Scan for the cell matching the given text and deliver its (X, Y) coordinate at center. 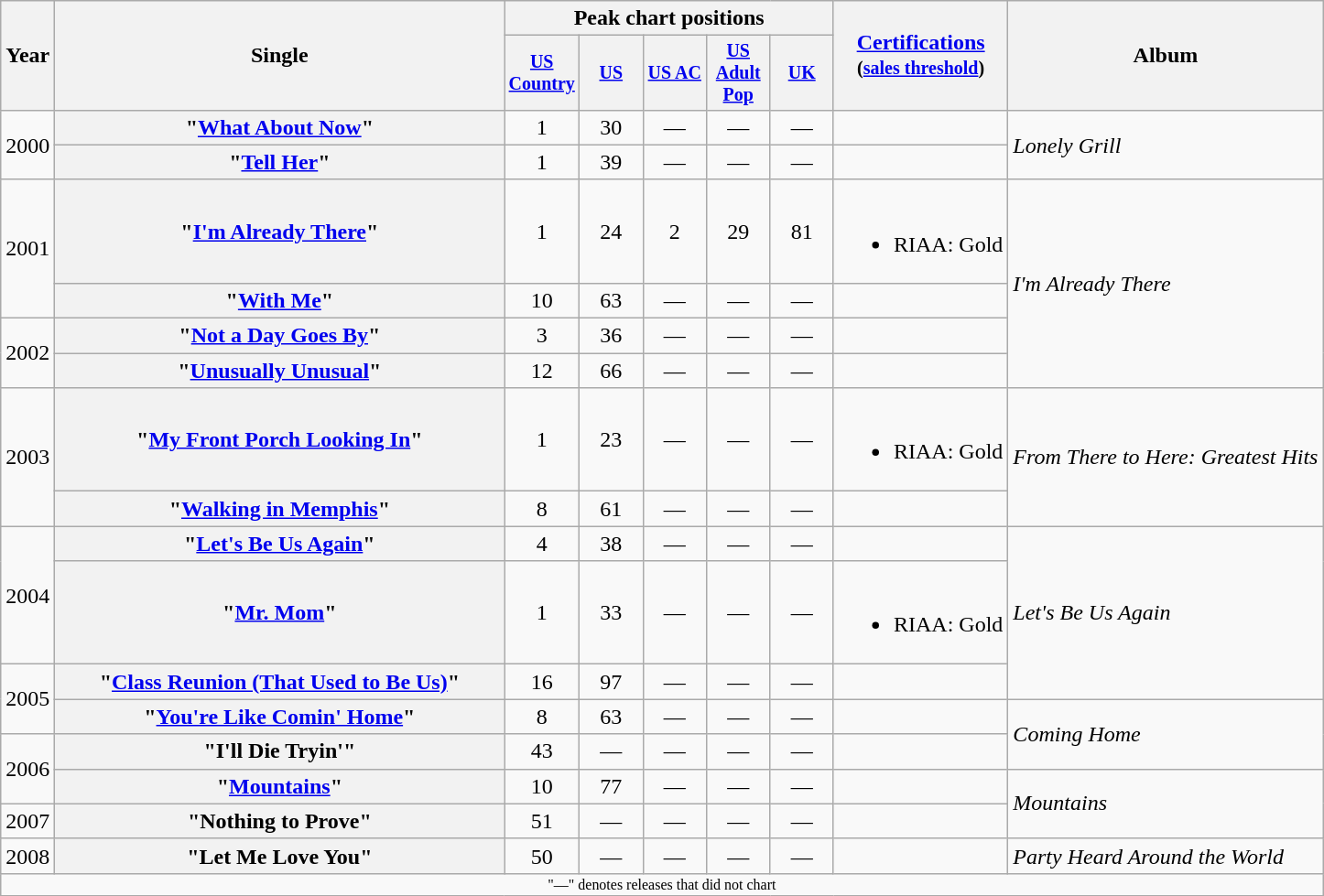
2001 (27, 249)
61 (612, 509)
2007 (27, 821)
US AC (674, 73)
Let's Be Us Again (1166, 613)
UK (802, 73)
"Walking in Memphis" (280, 509)
"—" denotes releases that did not chart (662, 884)
Party Heard Around the World (1166, 856)
"Mountains" (280, 786)
Album (1166, 56)
"My Front Porch Looking In" (280, 439)
Coming Home (1166, 734)
38 (612, 544)
Peak chart positions (669, 18)
Certifications(sales threshold) (920, 56)
30 (612, 127)
23 (612, 439)
"I'm Already There" (280, 231)
81 (802, 231)
From There to Here: Greatest Hits (1166, 458)
US Country (542, 73)
2006 (27, 769)
"Let's Be Us Again" (280, 544)
66 (612, 371)
2 (674, 231)
16 (542, 682)
97 (612, 682)
US Adult Pop (738, 73)
2000 (27, 145)
Year (27, 56)
"What About Now" (280, 127)
"Tell Her" (280, 162)
2002 (27, 353)
2005 (27, 699)
3 (542, 336)
US (612, 73)
77 (612, 786)
"Not a Day Goes By" (280, 336)
"You're Like Comin' Home" (280, 717)
29 (738, 231)
"Unusually Unusual" (280, 371)
2008 (27, 856)
"Let Me Love You" (280, 856)
39 (612, 162)
33 (612, 613)
Single (280, 56)
I'm Already There (1166, 284)
2003 (27, 458)
51 (542, 821)
4 (542, 544)
"Mr. Mom" (280, 613)
2004 (27, 595)
"I'll Die Tryin'" (280, 751)
Lonely Grill (1166, 145)
Mountains (1166, 804)
24 (612, 231)
36 (612, 336)
"Class Reunion (That Used to Be Us)" (280, 682)
"With Me" (280, 300)
"Nothing to Prove" (280, 821)
50 (542, 856)
43 (542, 751)
12 (542, 371)
